Output the [x, y] coordinate of the center of the cell containing the given text.  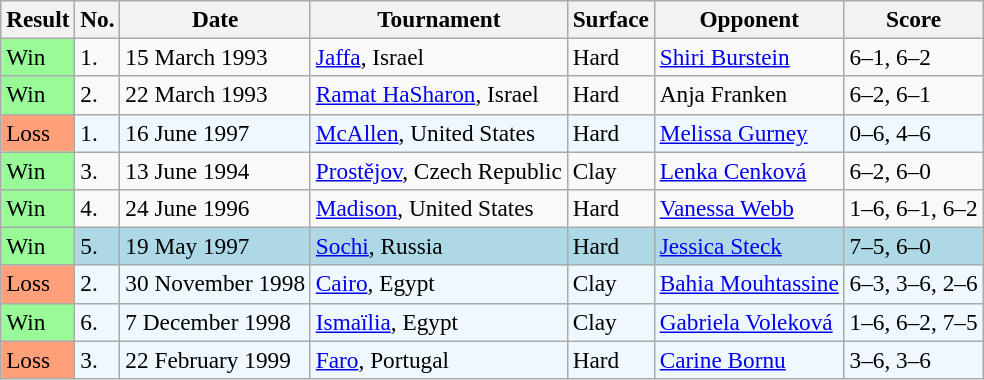
Sochi, Russia [438, 246]
1–6, 6–1, 6–2 [914, 208]
Shiri Burstein [749, 57]
Tournament [438, 19]
Faro, Portugal [438, 359]
Melissa Gurney [749, 133]
4. [98, 208]
Lenka Cenková [749, 170]
Vanessa Webb [749, 208]
Cairo, Egypt [438, 284]
Madison, United States [438, 208]
Surface [610, 19]
Prostějov, Czech Republic [438, 170]
30 November 1998 [215, 284]
Ramat HaSharon, Israel [438, 95]
6–2, 6–0 [914, 170]
Date [215, 19]
Jaffa, Israel [438, 57]
22 March 1993 [215, 95]
Carine Bornu [749, 359]
Score [914, 19]
Gabriela Voleková [749, 322]
6. [98, 322]
7 December 1998 [215, 322]
7–5, 6–0 [914, 246]
McAllen, United States [438, 133]
6–2, 6–1 [914, 95]
6–3, 3–6, 2–6 [914, 284]
22 February 1999 [215, 359]
15 March 1993 [215, 57]
No. [98, 19]
Result [38, 19]
Ismaïlia, Egypt [438, 322]
24 June 1996 [215, 208]
Jessica Steck [749, 246]
16 June 1997 [215, 133]
Bahia Mouhtassine [749, 284]
Anja Franken [749, 95]
19 May 1997 [215, 246]
0–6, 4–6 [914, 133]
3–6, 3–6 [914, 359]
Opponent [749, 19]
1–6, 6–2, 7–5 [914, 322]
13 June 1994 [215, 170]
5. [98, 246]
6–1, 6–2 [914, 57]
